Return the [X, Y] coordinate for the center point of the cell that contains the specified text.  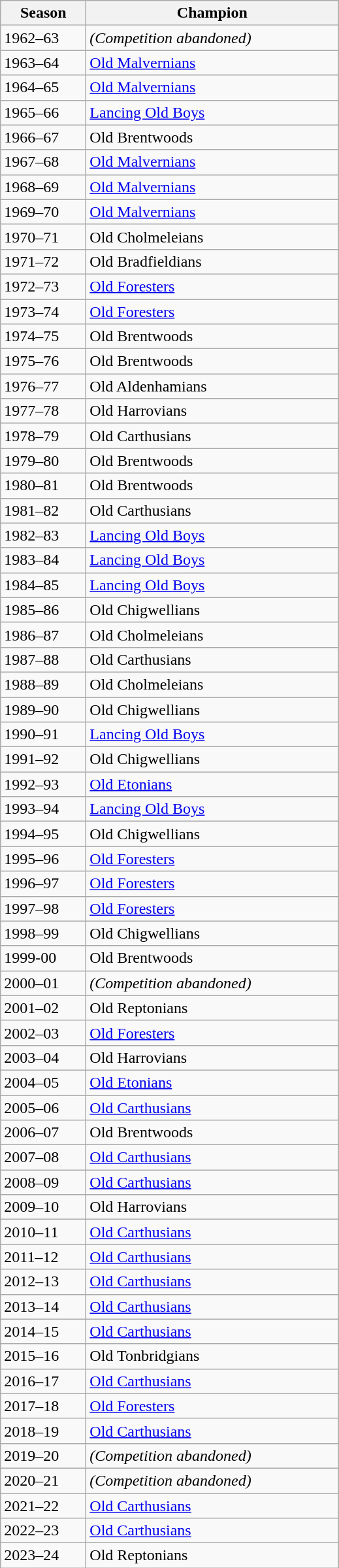
1967–68 [43, 162]
1987–88 [43, 659]
2004–05 [43, 1082]
1973–74 [43, 312]
1976–77 [43, 386]
Champion [212, 13]
2020–21 [43, 1480]
2009–10 [43, 1207]
1990–91 [43, 735]
2019–20 [43, 1456]
2022–23 [43, 1531]
1989–90 [43, 709]
1981–82 [43, 510]
1988–89 [43, 684]
1974–75 [43, 337]
1986–87 [43, 635]
Season [43, 13]
1998–99 [43, 933]
1995–96 [43, 859]
1969–70 [43, 212]
1968–69 [43, 187]
Old Aldenhamians [212, 386]
1975–76 [43, 361]
1979–80 [43, 461]
1972–73 [43, 286]
2023–24 [43, 1556]
1964–65 [43, 88]
2005–06 [43, 1108]
2014–15 [43, 1331]
1978–79 [43, 436]
1996–97 [43, 884]
2002–03 [43, 1033]
1992–93 [43, 784]
1984–85 [43, 585]
1980–81 [43, 486]
Old Bradfieldians [212, 261]
2000–01 [43, 983]
2015–16 [43, 1356]
2017–18 [43, 1406]
2006–07 [43, 1133]
2007–08 [43, 1158]
1977–78 [43, 411]
2016–17 [43, 1381]
2021–22 [43, 1505]
1991–92 [43, 759]
2001–02 [43, 1008]
2003–04 [43, 1058]
1983–84 [43, 560]
2008–09 [43, 1182]
1994–95 [43, 834]
1985–86 [43, 610]
2013–14 [43, 1307]
1993–94 [43, 809]
2012–13 [43, 1282]
Old Tonbridgians [212, 1356]
1966–67 [43, 137]
2010–11 [43, 1232]
1965–66 [43, 112]
1962–63 [43, 38]
1982–83 [43, 535]
1997–98 [43, 909]
1970–71 [43, 237]
2018–19 [43, 1431]
2011–12 [43, 1257]
1963–64 [43, 63]
1971–72 [43, 261]
1999-00 [43, 958]
